Identify which cell holds the provided text, then report its (x, y) central coordinate. 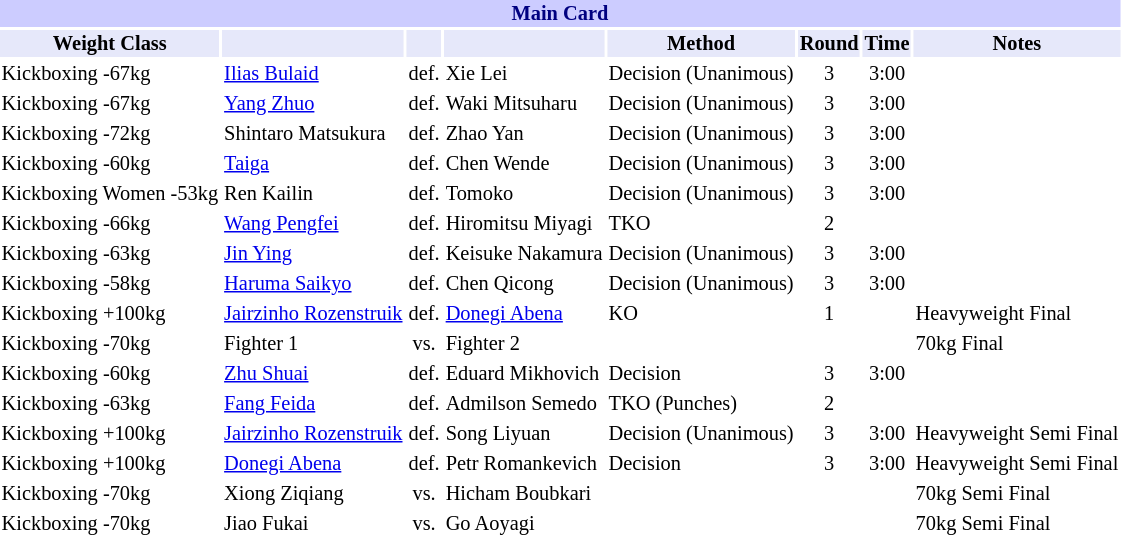
Fighter 1 (314, 344)
Eduard Mikhovich (524, 374)
Keisuke Nakamura (524, 254)
Weight Class (110, 44)
Yang Zhuo (314, 104)
Kickboxing Women -53kg (110, 194)
Chen Qicong (524, 284)
Waki Mitsuharu (524, 104)
Kickboxing -66kg (110, 224)
Round (829, 44)
Jin Ying (314, 254)
Haruma Saikyo (314, 284)
Song Liyuan (524, 434)
70kg Semi Final (1017, 494)
Petr Romankevich (524, 464)
Ilias Bulaid (314, 74)
Xiong Ziqiang (314, 494)
1 (829, 314)
Zhao Yan (524, 134)
Ren Kailin (314, 194)
Main Card (560, 14)
TKO (Punches) (701, 404)
70kg Final (1017, 344)
Fang Feida (314, 404)
Heavyweight Final (1017, 314)
Kickboxing -58kg (110, 284)
Kickboxing -72kg (110, 134)
Tomoko (524, 194)
Notes (1017, 44)
Time (887, 44)
TKO (701, 224)
Wang Pengfei (314, 224)
Shintaro Matsukura (314, 134)
Chen Wende (524, 164)
Hiromitsu Miyagi (524, 224)
Hicham Boubkari (524, 494)
Admilson Semedo (524, 404)
Fighter 2 (524, 344)
Taiga (314, 164)
KO (701, 314)
Method (701, 44)
Zhu Shuai (314, 374)
Xie Lei (524, 74)
